Detect which cell encompasses the target text, then output its (X, Y) center coordinate. 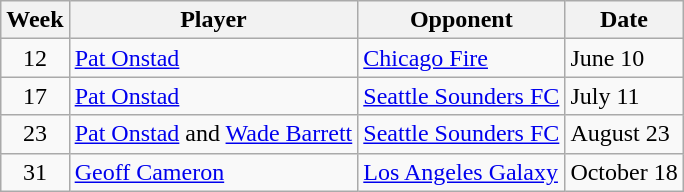
June 10 (624, 58)
Week (35, 20)
Date (624, 20)
31 (35, 172)
Chicago Fire (462, 58)
Los Angeles Galaxy (462, 172)
Player (214, 20)
Opponent (462, 20)
23 (35, 134)
17 (35, 96)
July 11 (624, 96)
Pat Onstad and Wade Barrett (214, 134)
Geoff Cameron (214, 172)
12 (35, 58)
August 23 (624, 134)
October 18 (624, 172)
